Search for the cell housing the specified text and yield its (X, Y) center coordinate. 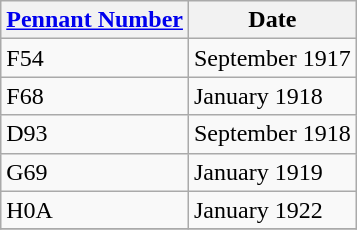
D93 (95, 134)
September 1918 (272, 134)
September 1917 (272, 58)
F54 (95, 58)
January 1918 (272, 96)
January 1922 (272, 210)
G69 (95, 172)
F68 (95, 96)
January 1919 (272, 172)
Pennant Number (95, 20)
H0A (95, 210)
Date (272, 20)
